Return the [x, y] coordinate for the center point of the cell that contains the specified text.  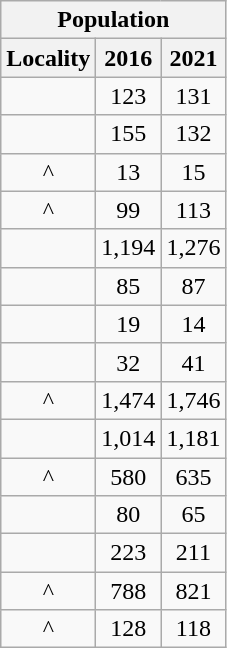
15 [194, 172]
14 [194, 324]
41 [194, 362]
65 [194, 515]
1,014 [128, 438]
87 [194, 286]
113 [194, 210]
1,474 [128, 400]
788 [128, 591]
32 [128, 362]
1,194 [128, 248]
Population [114, 20]
85 [128, 286]
13 [128, 172]
132 [194, 134]
131 [194, 96]
635 [194, 477]
80 [128, 515]
821 [194, 591]
2016 [128, 58]
99 [128, 210]
1,746 [194, 400]
211 [194, 553]
1,276 [194, 248]
580 [128, 477]
123 [128, 96]
1,181 [194, 438]
2021 [194, 58]
223 [128, 553]
118 [194, 629]
19 [128, 324]
Locality [48, 58]
155 [128, 134]
128 [128, 629]
